Scan for the cell matching the given text and deliver its [X, Y] coordinate at center. 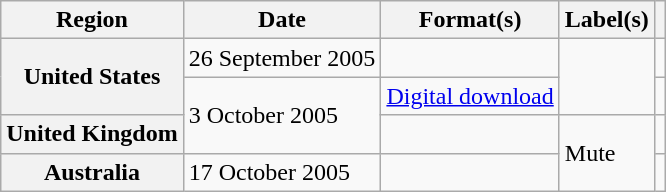
26 September 2005 [282, 58]
Mute [606, 153]
Digital download [470, 96]
Region [92, 20]
17 October 2005 [282, 172]
3 October 2005 [282, 115]
United States [92, 77]
Australia [92, 172]
Label(s) [606, 20]
Format(s) [470, 20]
United Kingdom [92, 134]
Date [282, 20]
